Determine the (x, y) coordinate at the center of the cell enclosing the given text.  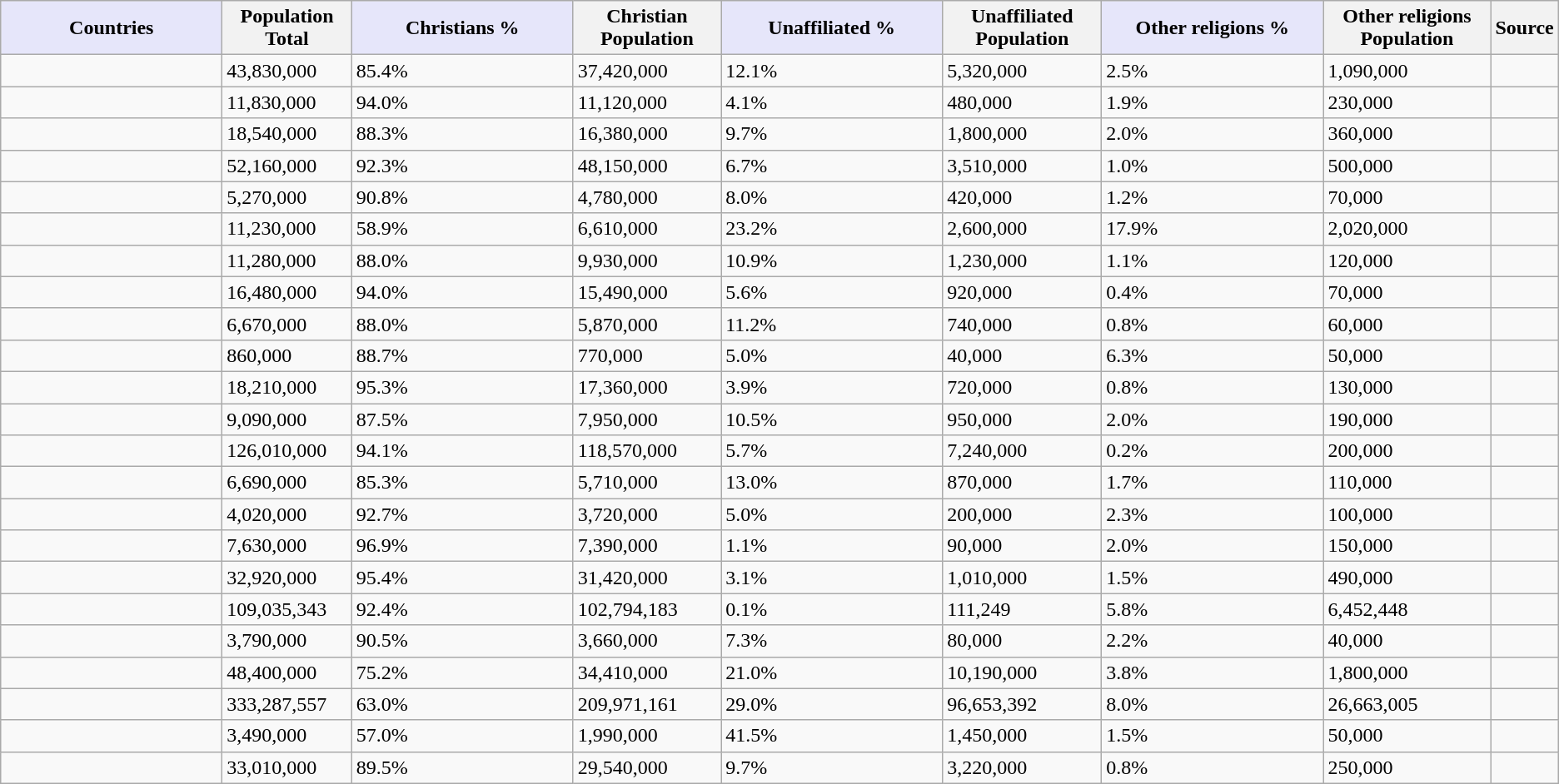
Countries (112, 28)
11,830,000 (286, 102)
10.5% (832, 419)
Source (1524, 28)
92.4% (462, 609)
3.1% (832, 578)
10,190,000 (1023, 672)
2.2% (1213, 641)
5.7% (832, 451)
1,230,000 (1023, 261)
3,220,000 (1023, 767)
500,000 (1407, 166)
5.8% (1213, 609)
111,249 (1023, 609)
109,035,343 (286, 609)
10.9% (832, 261)
92.3% (462, 166)
48,400,000 (286, 672)
6,610,000 (646, 229)
Unaffiliated Population (1023, 28)
9,090,000 (286, 419)
Population Total (286, 28)
31,420,000 (646, 578)
110,000 (1407, 483)
4,020,000 (286, 514)
89.5% (462, 767)
26,663,005 (1407, 704)
3,790,000 (286, 641)
92.7% (462, 514)
90,000 (1023, 546)
88.3% (462, 134)
950,000 (1023, 419)
860,000 (286, 355)
18,540,000 (286, 134)
75.2% (462, 672)
6,670,000 (286, 324)
41.5% (832, 736)
16,380,000 (646, 134)
1,450,000 (1023, 736)
13.0% (832, 483)
3,660,000 (646, 641)
63.0% (462, 704)
740,000 (1023, 324)
85.4% (462, 71)
94.1% (462, 451)
230,000 (1407, 102)
37,420,000 (646, 71)
3.8% (1213, 672)
60,000 (1407, 324)
17,360,000 (646, 387)
7,390,000 (646, 546)
118,570,000 (646, 451)
770,000 (646, 355)
1,010,000 (1023, 578)
0.1% (832, 609)
720,000 (1023, 387)
90.5% (462, 641)
1,090,000 (1407, 71)
11,120,000 (646, 102)
85.3% (462, 483)
120,000 (1407, 261)
920,000 (1023, 292)
5,710,000 (646, 483)
57.0% (462, 736)
3,720,000 (646, 514)
7.3% (832, 641)
96.9% (462, 546)
1,990,000 (646, 736)
209,971,161 (646, 704)
96,653,392 (1023, 704)
29,540,000 (646, 767)
4,780,000 (646, 197)
1.2% (1213, 197)
3.9% (832, 387)
7,950,000 (646, 419)
2.5% (1213, 71)
88.7% (462, 355)
32,920,000 (286, 578)
5.6% (832, 292)
1.0% (1213, 166)
52,160,000 (286, 166)
Christians % (462, 28)
190,000 (1407, 419)
4.1% (832, 102)
6.7% (832, 166)
126,010,000 (286, 451)
5,320,000 (1023, 71)
420,000 (1023, 197)
23.2% (832, 229)
43,830,000 (286, 71)
48,150,000 (646, 166)
17.9% (1213, 229)
6,690,000 (286, 483)
7,630,000 (286, 546)
95.4% (462, 578)
250,000 (1407, 767)
Other religions % (1213, 28)
9,930,000 (646, 261)
80,000 (1023, 641)
1.7% (1213, 483)
34,410,000 (646, 672)
100,000 (1407, 514)
21.0% (832, 672)
90.8% (462, 197)
58.9% (462, 229)
490,000 (1407, 578)
Unaffiliated % (832, 28)
Other religions Population (1407, 28)
1.9% (1213, 102)
Christian Population (646, 28)
29.0% (832, 704)
95.3% (462, 387)
33,010,000 (286, 767)
6,452,448 (1407, 609)
18,210,000 (286, 387)
6.3% (1213, 355)
333,287,557 (286, 704)
12.1% (832, 71)
480,000 (1023, 102)
2.3% (1213, 514)
102,794,183 (646, 609)
2,020,000 (1407, 229)
130,000 (1407, 387)
7,240,000 (1023, 451)
16,480,000 (286, 292)
15,490,000 (646, 292)
11,280,000 (286, 261)
0.2% (1213, 451)
2,600,000 (1023, 229)
87.5% (462, 419)
5,270,000 (286, 197)
11,230,000 (286, 229)
3,490,000 (286, 736)
360,000 (1407, 134)
0.4% (1213, 292)
870,000 (1023, 483)
11.2% (832, 324)
3,510,000 (1023, 166)
5,870,000 (646, 324)
150,000 (1407, 546)
